Pinpoint the cell where the given text exists, returning its [X, Y] midpoint coordinate. 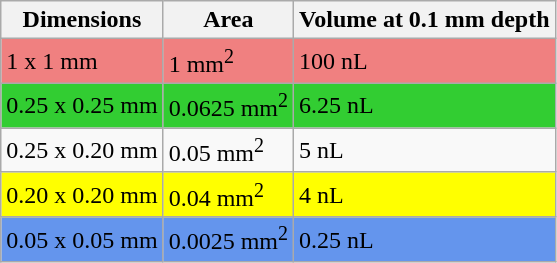
5 nL [425, 150]
0.0025 mm2 [228, 240]
0.25 x 0.25 mm [82, 106]
1 x 1 mm [82, 62]
0.0625 mm2 [228, 106]
Area [228, 20]
0.25 x 0.20 mm [82, 150]
Dimensions [82, 20]
Volume at 0.1 mm depth [425, 20]
0.05 mm2 [228, 150]
0.04 mm2 [228, 194]
0.25 nL [425, 240]
1 mm2 [228, 62]
0.20 x 0.20 mm [82, 194]
4 nL [425, 194]
0.05 x 0.05 mm [82, 240]
100 nL [425, 62]
6.25 nL [425, 106]
